Identify which cell holds the provided text, then report its (X, Y) central coordinate. 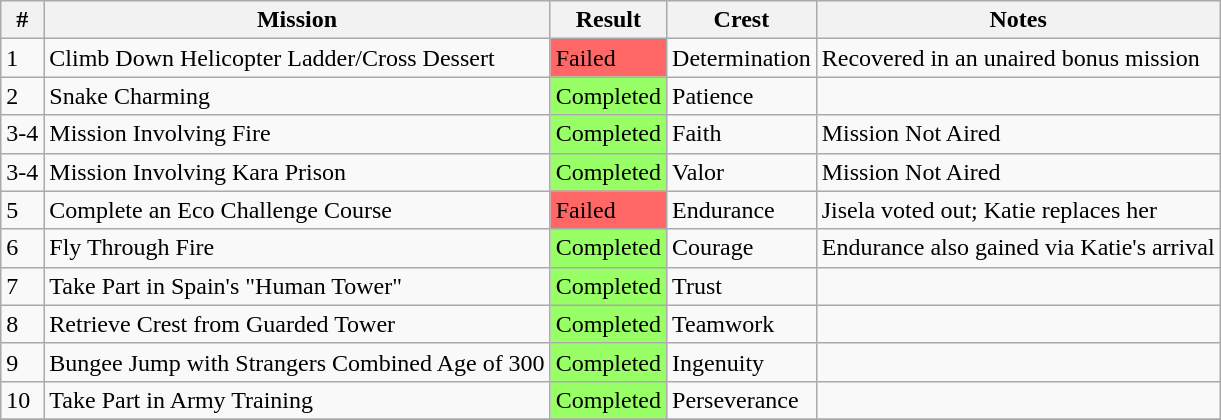
10 (22, 400)
Teamwork (742, 324)
Ingenuity (742, 362)
7 (22, 286)
Mission Involving Fire (297, 134)
Climb Down Helicopter Ladder/Cross Dessert (297, 58)
Take Part in Spain's "Human Tower" (297, 286)
Endurance also gained via Katie's arrival (1018, 248)
Trust (742, 286)
Mission (297, 20)
Fly Through Fire (297, 248)
8 (22, 324)
Patience (742, 96)
Take Part in Army Training (297, 400)
Snake Charming (297, 96)
Courage (742, 248)
Retrieve Crest from Guarded Tower (297, 324)
Jisela voted out; Katie replaces her (1018, 210)
5 (22, 210)
Crest (742, 20)
Valor (742, 172)
1 (22, 58)
6 (22, 248)
2 (22, 96)
Determination (742, 58)
Notes (1018, 20)
9 (22, 362)
Bungee Jump with Strangers Combined Age of 300 (297, 362)
Endurance (742, 210)
Complete an Eco Challenge Course (297, 210)
Result (608, 20)
Recovered in an unaired bonus mission (1018, 58)
Mission Involving Kara Prison (297, 172)
# (22, 20)
Perseverance (742, 400)
Faith (742, 134)
